Provide the (X, Y) coordinate of the cell's center where the given text is located.  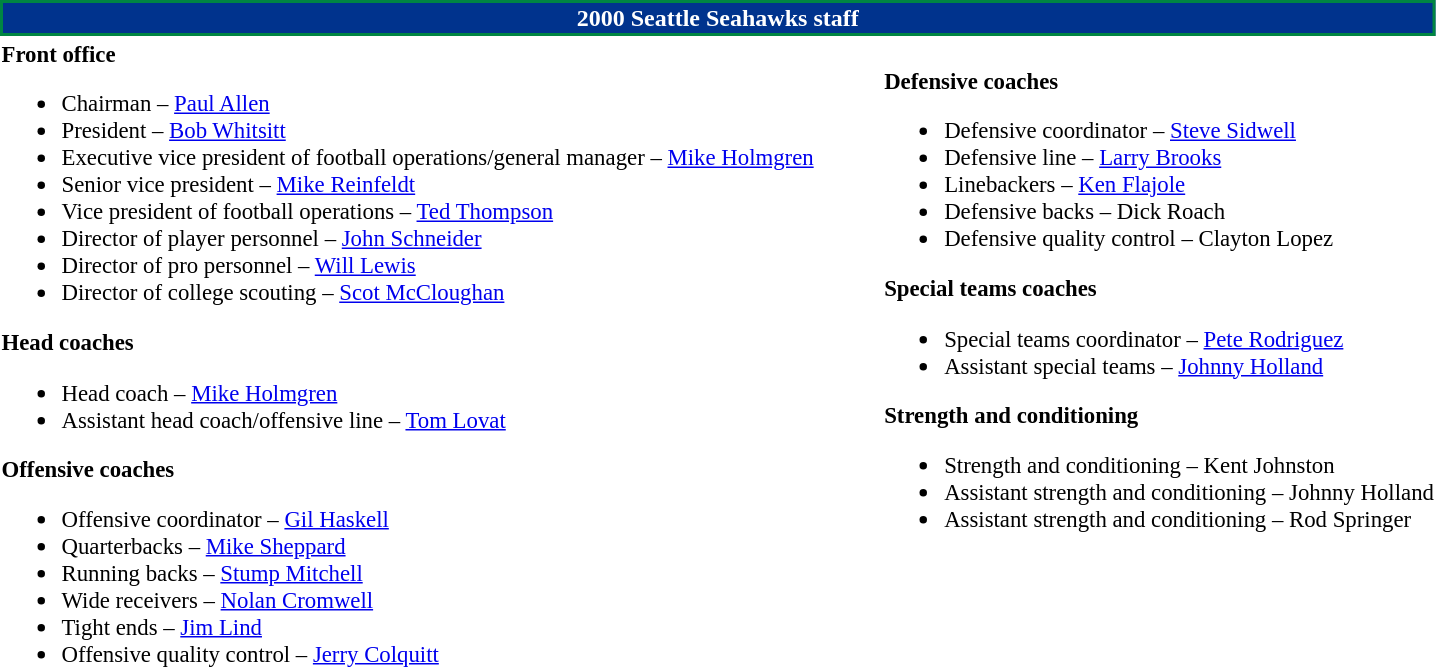
2000 Seattle Seahawks staff (718, 18)
